Return [X, Y] of the center of cell containing provided text 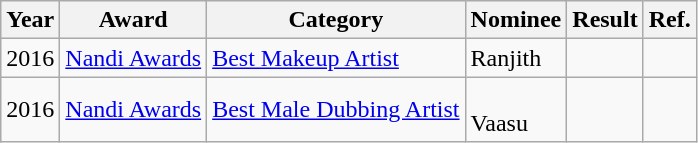
Result [605, 20]
Best Makeup Artist [336, 58]
Best Male Dubbing Artist [336, 110]
Category [336, 20]
Nominee [516, 20]
Ref. [670, 20]
Award [134, 20]
Ranjith [516, 58]
Vaasu [516, 110]
Year [30, 20]
